Search for the cell housing the specified text and yield its (X, Y) center coordinate. 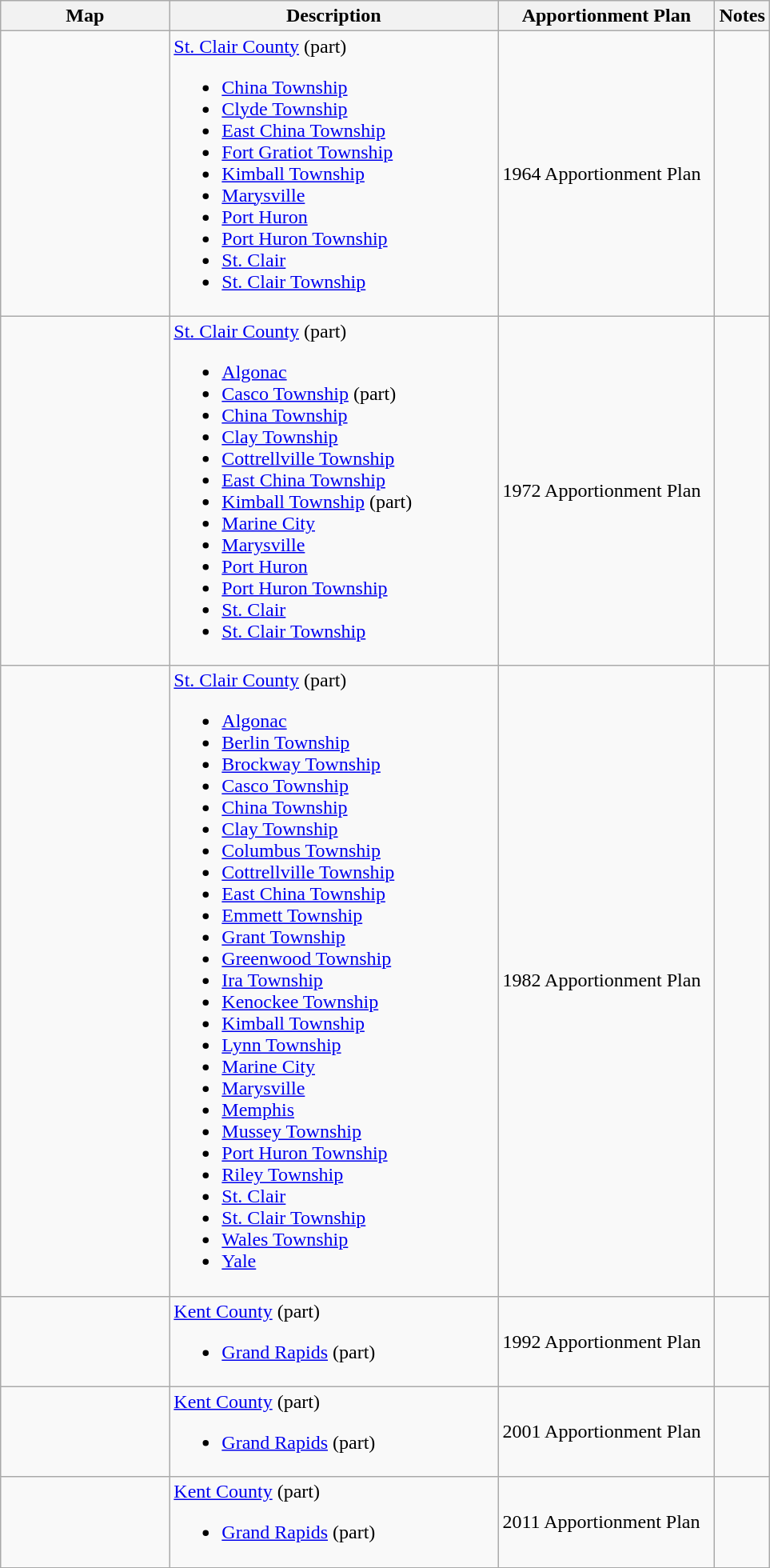
1982 Apportionment Plan (606, 981)
Description (334, 16)
Notes (742, 16)
1992 Apportionment Plan (606, 1341)
2011 Apportionment Plan (606, 1522)
1964 Apportionment Plan (606, 174)
Apportionment Plan (606, 16)
1972 Apportionment Plan (606, 491)
Map (85, 16)
2001 Apportionment Plan (606, 1432)
